Detect which cell encompasses the target text, then output its [X, Y] center coordinate. 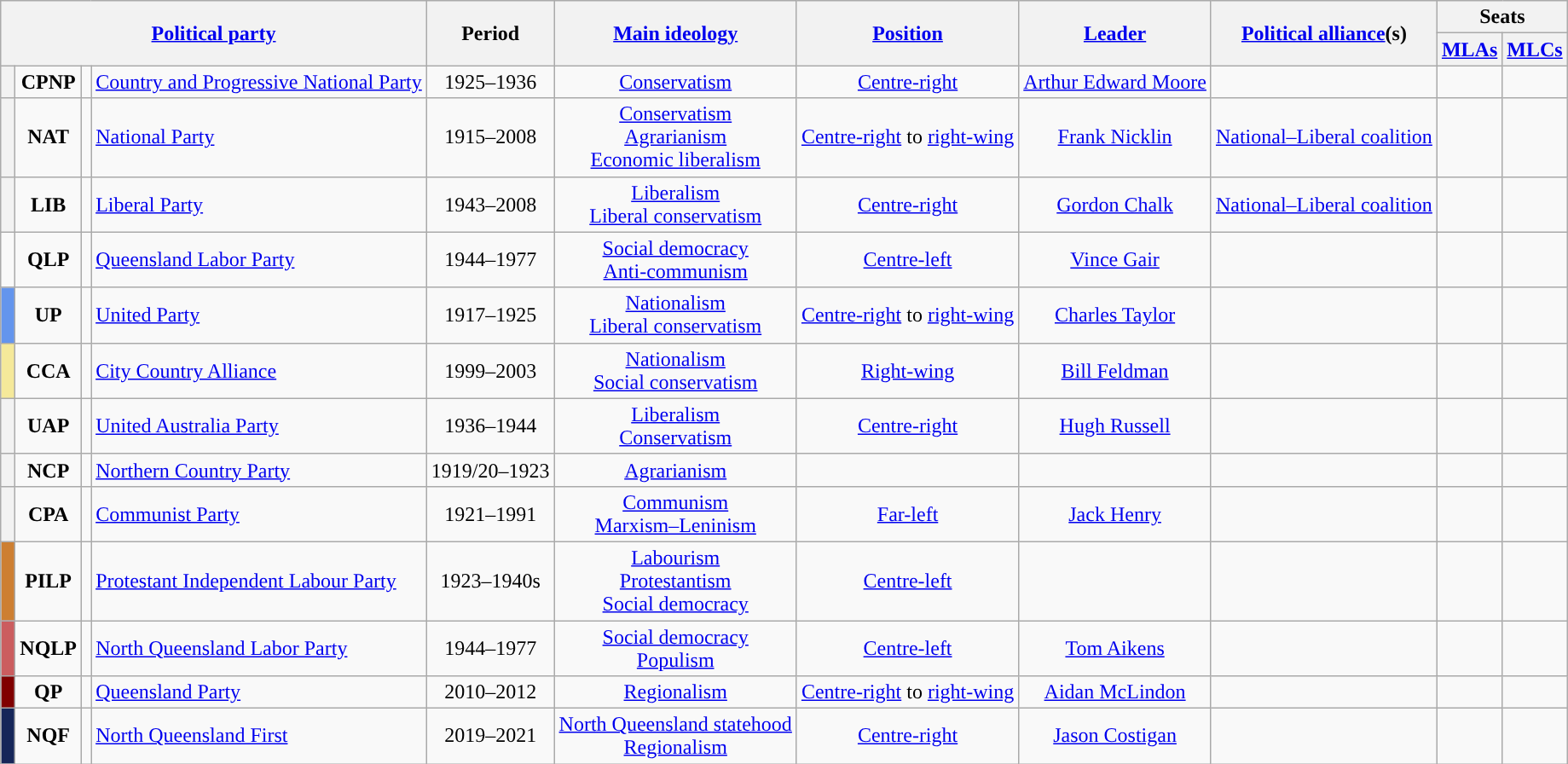
1923–1940s [490, 581]
LIB [49, 205]
1919/20–1923 [490, 470]
MLAs [1469, 49]
NCP [49, 470]
2019–2021 [490, 737]
Conservatism [675, 82]
Vince Gair [1115, 259]
NAT [49, 137]
Social democracyAnti-communism [675, 259]
Agrarianism [675, 470]
United Australia Party [259, 426]
Political alliance(s) [1323, 33]
ConservatismAgrarianismEconomic liberalism [675, 137]
Jason Costigan [1115, 737]
Bill Feldman [1115, 370]
NQLP [49, 648]
MLCs [1535, 49]
2010–2012 [490, 692]
North Queensland statehoodRegionalism [675, 737]
CPA [49, 513]
Far-left [907, 513]
Communist Party [259, 513]
LabourismProtestantismSocial democracy [675, 581]
1999–2003 [490, 370]
Arthur Edward Moore [1115, 82]
Frank Nicklin [1115, 137]
Period [490, 33]
UAP [49, 426]
Main ideology [675, 33]
CPNP [49, 82]
NationalismLiberal conservatism [675, 315]
Social democracyPopulism [675, 648]
Position [907, 33]
Protestant Independent Labour Party [259, 581]
Queensland Labor Party [259, 259]
National Party [259, 137]
1925–1936 [490, 82]
Leader [1115, 33]
North Queensland First [259, 737]
Political party [214, 33]
Seats [1502, 17]
City Country Alliance [259, 370]
1917–1925 [490, 315]
NationalismSocial conservatism [675, 370]
Liberal Party [259, 205]
1921–1991 [490, 513]
Northern Country Party [259, 470]
1943–2008 [490, 205]
UP [49, 315]
LiberalismLiberal conservatism [675, 205]
Gordon Chalk [1115, 205]
Hugh Russell [1115, 426]
Charles Taylor [1115, 315]
Tom Aikens [1115, 648]
Country and Progressive National Party [259, 82]
LiberalismConservatism [675, 426]
Queensland Party [259, 692]
Right-wing [907, 370]
CommunismMarxism–Leninism [675, 513]
QP [49, 692]
North Queensland Labor Party [259, 648]
1936–1944 [490, 426]
PILP [49, 581]
United Party [259, 315]
Jack Henry [1115, 513]
1915–2008 [490, 137]
Aidan McLindon [1115, 692]
CCA [49, 370]
QLP [49, 259]
NQF [49, 737]
Regionalism [675, 692]
